Locate the cell with the specified text and output its (X, Y) center coordinate. 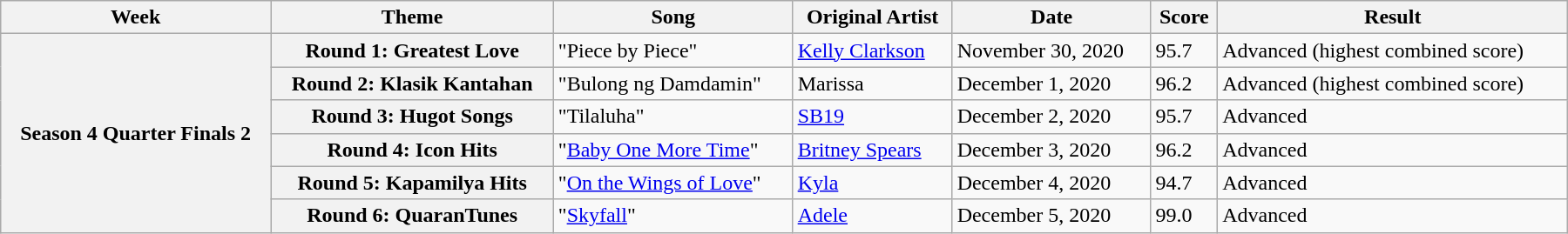
Britney Spears (873, 150)
Marissa (873, 84)
Round 6: QuaranTunes (412, 216)
"Baby One More Time" (672, 150)
Kelly Clarkson (873, 50)
"Tilaluha" (672, 117)
"Skyfall" (672, 216)
Date (1051, 17)
"On the Wings of Love" (672, 183)
94.7 (1185, 183)
December 4, 2020 (1051, 183)
Round 3: Hugot Songs (412, 117)
December 3, 2020 (1051, 150)
SB19 (873, 117)
Song (672, 17)
Round 4: Icon Hits (412, 150)
"Piece by Piece" (672, 50)
Week (136, 17)
Kyla (873, 183)
Round 1: Greatest Love (412, 50)
December 5, 2020 (1051, 216)
Theme (412, 17)
Score (1185, 17)
99.0 (1185, 216)
"Bulong ng Damdamin" (672, 84)
Season 4 Quarter Finals 2 (136, 133)
Round 5: Kapamilya Hits (412, 183)
Adele (873, 216)
December 2, 2020 (1051, 117)
November 30, 2020 (1051, 50)
Original Artist (873, 17)
Round 2: Klasik Kantahan (412, 84)
Result (1393, 17)
December 1, 2020 (1051, 84)
